Provide the (x, y) coordinate of the cell's center where the given text is located.  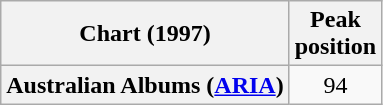
Peakposition (335, 34)
94 (335, 85)
Chart (1997) (145, 34)
Australian Albums (ARIA) (145, 85)
